Search for the cell housing the specified text and yield its [X, Y] center coordinate. 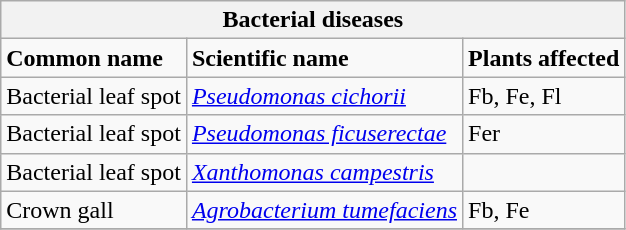
Fb, Fe, Fl [544, 96]
Fer [544, 134]
Fb, Fe [544, 210]
Agrobacterium tumefaciens [324, 210]
Xanthomonas campestris [324, 172]
Bacterial diseases [313, 20]
Scientific name [324, 58]
Plants affected [544, 58]
Pseudomonas ficuserectae [324, 134]
Pseudomonas cichorii [324, 96]
Common name [94, 58]
Crown gall [94, 210]
